Detect which cell encompasses the target text, then output its [X, Y] center coordinate. 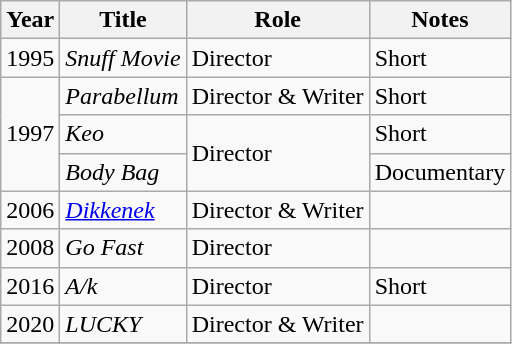
Dikkenek [123, 210]
Keo [123, 134]
Snuff Movie [123, 58]
Go Fast [123, 248]
2008 [30, 248]
Title [123, 20]
Body Bag [123, 172]
A/k [123, 286]
Role [278, 20]
2006 [30, 210]
LUCKY [123, 324]
Year [30, 20]
Parabellum [123, 96]
Documentary [440, 172]
2020 [30, 324]
1997 [30, 134]
1995 [30, 58]
2016 [30, 286]
Notes [440, 20]
